Detect which cell encompasses the target text, then output its (x, y) center coordinate. 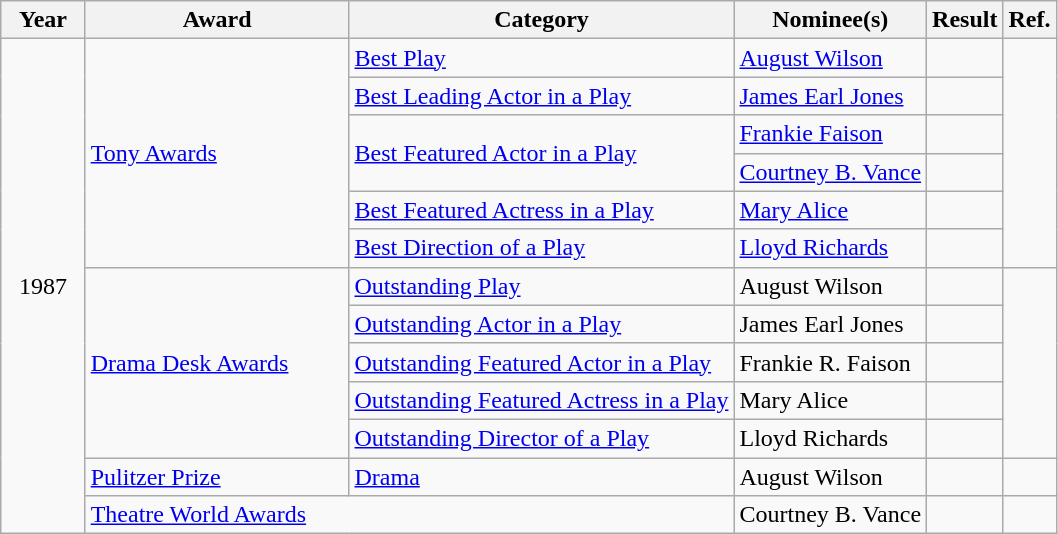
Pulitzer Prize (217, 477)
Nominee(s) (830, 20)
Outstanding Featured Actor in a Play (542, 362)
Drama Desk Awards (217, 362)
Best Play (542, 58)
Best Featured Actor in a Play (542, 153)
Frankie R. Faison (830, 362)
Theatre World Awards (410, 515)
Outstanding Play (542, 286)
Outstanding Director of a Play (542, 438)
Year (43, 20)
Category (542, 20)
Best Direction of a Play (542, 248)
Frankie Faison (830, 134)
Outstanding Featured Actress in a Play (542, 400)
Best Featured Actress in a Play (542, 210)
Award (217, 20)
Outstanding Actor in a Play (542, 324)
Drama (542, 477)
1987 (43, 286)
Result (965, 20)
Best Leading Actor in a Play (542, 96)
Ref. (1030, 20)
Tony Awards (217, 153)
